For the text-containing cell, return its midpoint in (x, y) coordinate format. 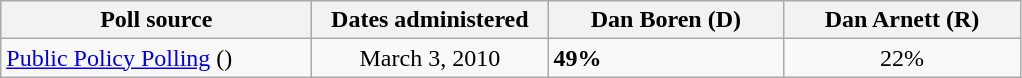
Poll source (156, 20)
March 3, 2010 (430, 58)
Public Policy Polling () (156, 58)
22% (902, 58)
49% (666, 58)
Dan Arnett (R) (902, 20)
Dates administered (430, 20)
Dan Boren (D) (666, 20)
